For the text-containing cell, return its midpoint in [x, y] coordinate format. 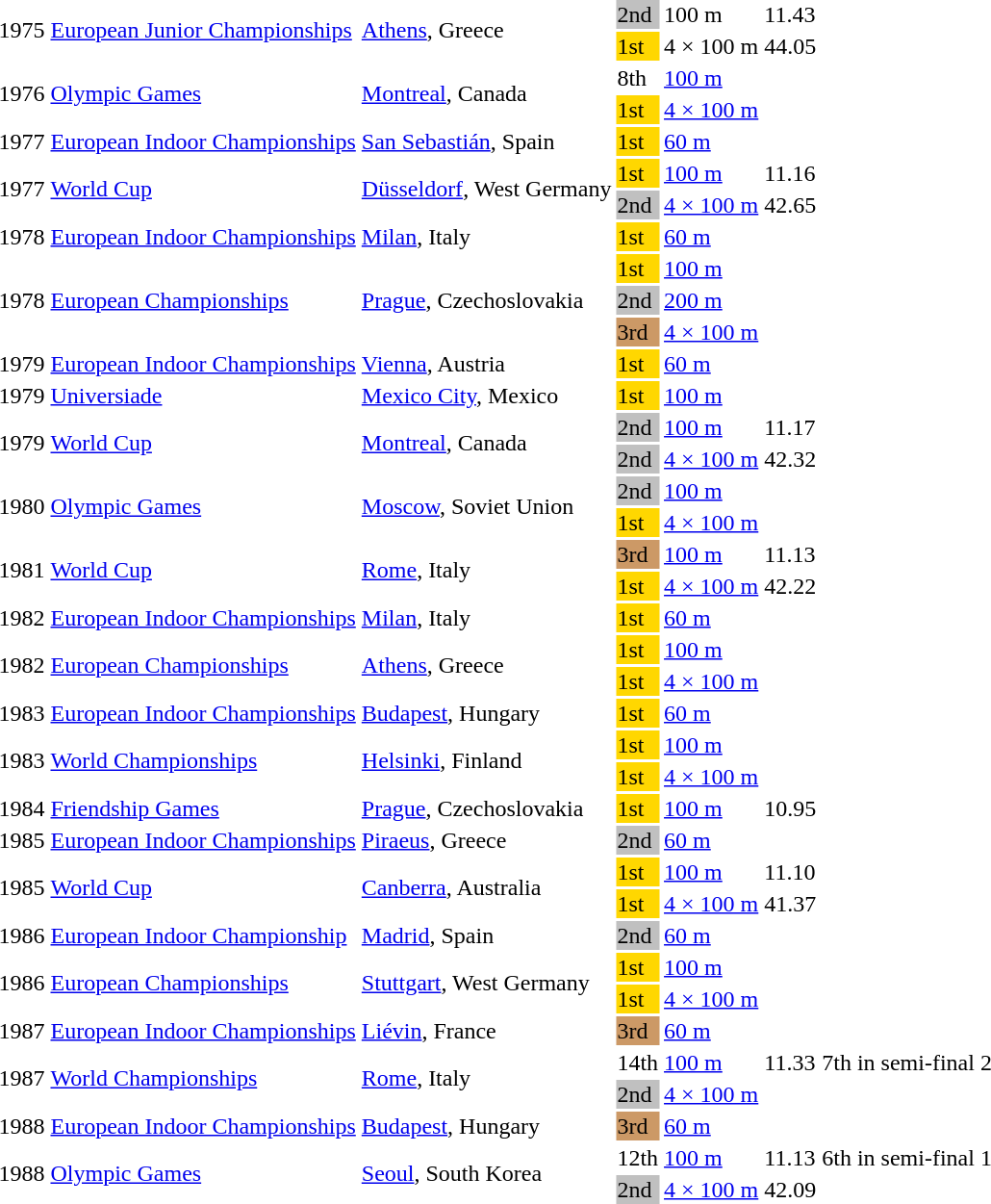
Madrid, Spain [487, 935]
Mexico City, Mexico [487, 396]
12th [638, 1158]
Helsinki, Finland [487, 760]
San Sebastián, Spain [487, 141]
Seoul, South Korea [487, 1174]
European Indoor Championship [203, 935]
42.65 [791, 205]
Moscow, Soviet Union [487, 506]
Canberra, Australia [487, 887]
42.32 [791, 459]
Piraeus, Greece [487, 840]
11.43 [791, 14]
Vienna, Austria [487, 364]
10.95 [791, 808]
14th [638, 1063]
European Junior Championships [203, 31]
42.09 [791, 1190]
41.37 [791, 904]
11.17 [791, 427]
11.33 [791, 1063]
Universiade [203, 396]
Friendship Games [203, 808]
Düsseldorf, West Germany [487, 189]
Stuttgart, West Germany [487, 984]
Liévin, France [487, 1031]
11.16 [791, 173]
8th [638, 78]
42.22 [791, 586]
44.05 [791, 46]
200 m [712, 300]
11.10 [791, 872]
